Extract the [X, Y] coordinate from the center of the cell holding the provided text.  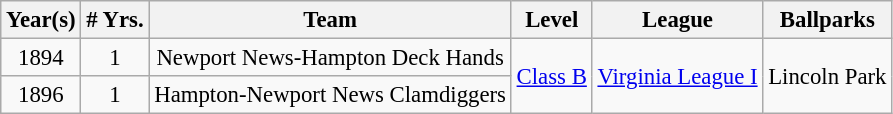
Lincoln Park [828, 76]
Year(s) [41, 20]
Virginia League I [678, 76]
Ballparks [828, 20]
1896 [41, 95]
1894 [41, 58]
Team [330, 20]
Newport News-Hampton Deck Hands [330, 58]
# Yrs. [115, 20]
Class B [552, 76]
League [678, 20]
Level [552, 20]
Hampton-Newport News Clamdiggers [330, 95]
